Provide the (x, y) coordinate of the cell's center where the given text is located.  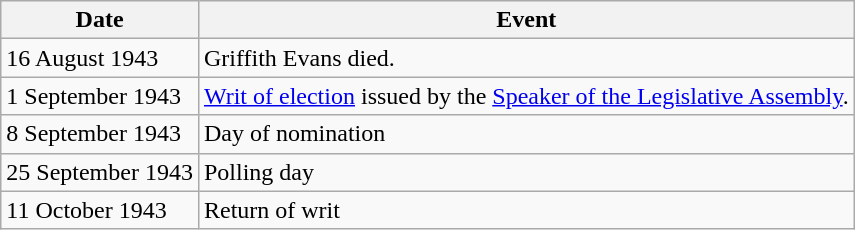
Return of writ (526, 210)
Polling day (526, 172)
16 August 1943 (100, 58)
Date (100, 20)
Griffith Evans died. (526, 58)
8 September 1943 (100, 134)
1 September 1943 (100, 96)
Day of nomination (526, 134)
Event (526, 20)
Writ of election issued by the Speaker of the Legislative Assembly. (526, 96)
11 October 1943 (100, 210)
25 September 1943 (100, 172)
